Output the [x, y] coordinate of the center of the cell containing the given text.  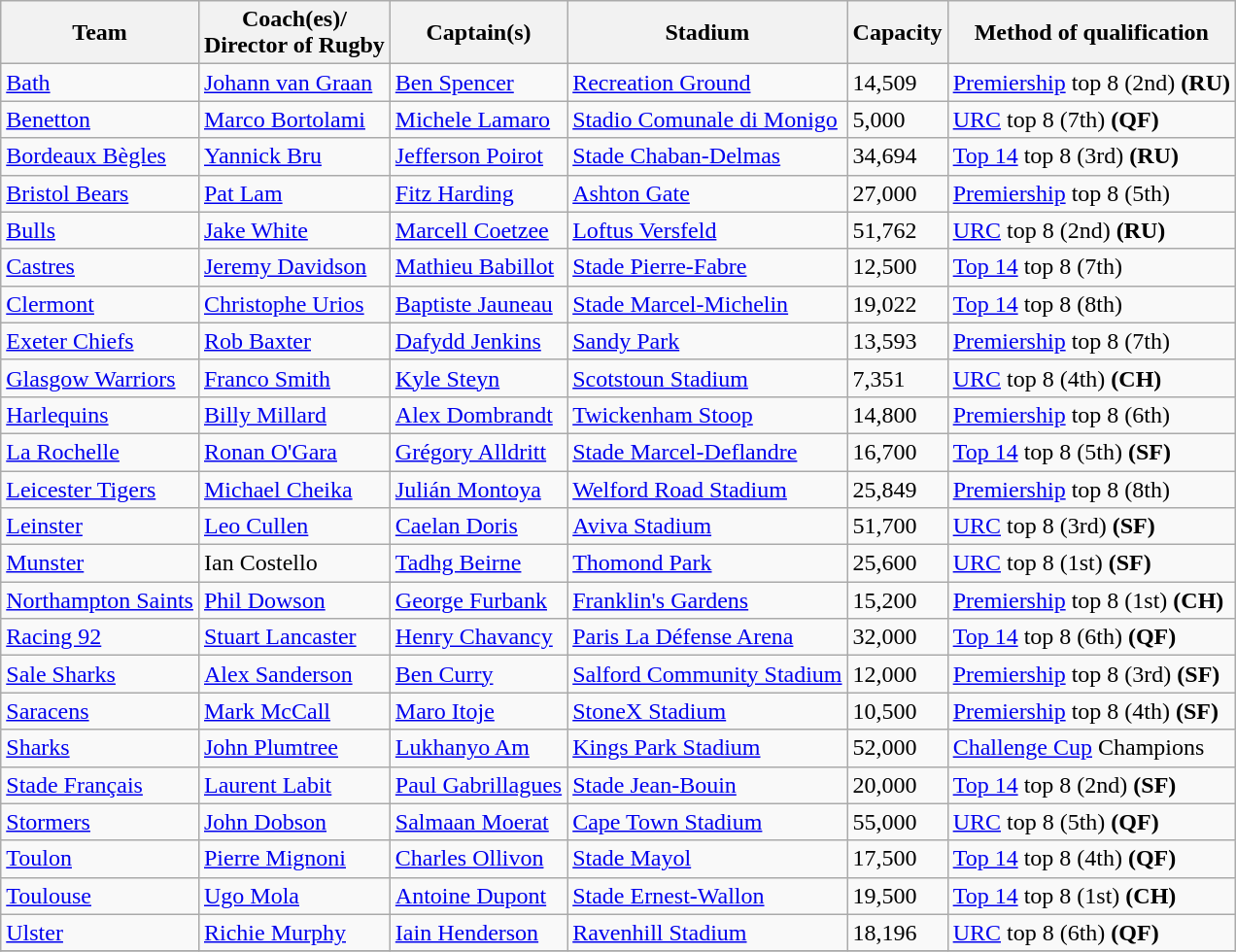
Glasgow Warriors [100, 378]
Twickenham Stoop [707, 415]
Ugo Mola [293, 896]
La Rochelle [100, 452]
Jeremy Davidson [293, 267]
Kings Park Stadium [707, 748]
John Plumtree [293, 748]
Michele Lamaro [478, 119]
55,000 [898, 822]
Charles Ollivon [478, 859]
Mark McCall [293, 711]
Top 14 top 8 (7th) [1091, 267]
Ben Spencer [478, 83]
Premiership top 8 (3rd) (SF) [1091, 674]
Rob Baxter [293, 341]
34,694 [898, 156]
Benetton [100, 119]
Sale Sharks [100, 674]
Grégory Alldritt [478, 452]
27,000 [898, 193]
Leinster [100, 527]
52,000 [898, 748]
19,022 [898, 304]
Premiership top 8 (7th) [1091, 341]
Sandy Park [707, 341]
URC top 8 (5th) (QF) [1091, 822]
Thomond Park [707, 563]
Top 14 top 8 (5th) (SF) [1091, 452]
Toulon [100, 859]
Marcell Coetzee [478, 230]
Alex Sanderson [293, 674]
Richie Murphy [293, 933]
12,500 [898, 267]
Toulouse [100, 896]
Coach(es)/Director of Rugby [293, 33]
Jake White [293, 230]
Bordeaux Bègles [100, 156]
Stade Marcel-Deflandre [707, 452]
Team [100, 33]
Top 14 top 8 (4th) (QF) [1091, 859]
Challenge Cup Champions [1091, 748]
Top 14 top 8 (8th) [1091, 304]
Scotstoun Stadium [707, 378]
Dafydd Jenkins [478, 341]
StoneX Stadium [707, 711]
Mathieu Babillot [478, 267]
Salford Community Stadium [707, 674]
Stade Mayol [707, 859]
Stadio Comunale di Monigo [707, 119]
Top 14 top 8 (6th) (QF) [1091, 637]
12,000 [898, 674]
51,762 [898, 230]
25,600 [898, 563]
Premiership top 8 (5th) [1091, 193]
Antoine Dupont [478, 896]
Ashton Gate [707, 193]
Michael Cheika [293, 489]
Jefferson Poirot [478, 156]
14,800 [898, 415]
Northampton Saints [100, 600]
Stuart Lancaster [293, 637]
Stadium [707, 33]
Lukhanyo Am [478, 748]
Premiership top 8 (8th) [1091, 489]
Baptiste Jauneau [478, 304]
Ravenhill Stadium [707, 933]
Welford Road Stadium [707, 489]
Iain Henderson [478, 933]
URC top 8 (7th) (QF) [1091, 119]
Stade Jean-Bouin [707, 785]
Bulls [100, 230]
Julián Montoya [478, 489]
URC top 8 (3rd) (SF) [1091, 527]
32,000 [898, 637]
Franklin's Gardens [707, 600]
Exeter Chiefs [100, 341]
Premiership top 8 (4th) (SF) [1091, 711]
Ian Costello [293, 563]
Marco Bortolami [293, 119]
13,593 [898, 341]
Saracens [100, 711]
Pat Lam [293, 193]
Cape Town Stadium [707, 822]
Racing 92 [100, 637]
Stade Ernest-Wallon [707, 896]
URC top 8 (1st) (SF) [1091, 563]
John Dobson [293, 822]
Top 14 top 8 (3rd) (RU) [1091, 156]
Stade Français [100, 785]
25,849 [898, 489]
URC top 8 (6th) (QF) [1091, 933]
5,000 [898, 119]
George Furbank [478, 600]
Munster [100, 563]
10,500 [898, 711]
Clermont [100, 304]
20,000 [898, 785]
Paris La Défense Arena [707, 637]
Capacity [898, 33]
Yannick Bru [293, 156]
Paul Gabrillagues [478, 785]
Ulster [100, 933]
Laurent Labit [293, 785]
Premiership top 8 (2nd) (RU) [1091, 83]
Fitz Harding [478, 193]
7,351 [898, 378]
Alex Dombrandt [478, 415]
Stade Chaban-Delmas [707, 156]
Maro Itoje [478, 711]
Pierre Mignoni [293, 859]
Stade Pierre-Fabre [707, 267]
51,700 [898, 527]
Tadhg Beirne [478, 563]
Billy Millard [293, 415]
Franco Smith [293, 378]
Ronan O'Gara [293, 452]
Harlequins [100, 415]
Loftus Versfeld [707, 230]
Premiership top 8 (6th) [1091, 415]
Castres [100, 267]
14,509 [898, 83]
Captain(s) [478, 33]
Salmaan Moerat [478, 822]
Caelan Doris [478, 527]
Top 14 top 8 (1st) (CH) [1091, 896]
Stormers [100, 822]
18,196 [898, 933]
Johann van Graan [293, 83]
19,500 [898, 896]
Henry Chavancy [478, 637]
Aviva Stadium [707, 527]
16,700 [898, 452]
URC top 8 (2nd) (RU) [1091, 230]
Kyle Steyn [478, 378]
Phil Dowson [293, 600]
Christophe Urios [293, 304]
Recreation Ground [707, 83]
Method of qualification [1091, 33]
Bath [100, 83]
Ben Curry [478, 674]
Premiership top 8 (1st) (CH) [1091, 600]
15,200 [898, 600]
Sharks [100, 748]
Bristol Bears [100, 193]
Leicester Tigers [100, 489]
Stade Marcel-Michelin [707, 304]
Top 14 top 8 (2nd) (SF) [1091, 785]
17,500 [898, 859]
Leo Cullen [293, 527]
URC top 8 (4th) (CH) [1091, 378]
